From the cell containing the given text, extract its center point as [x, y] coordinate. 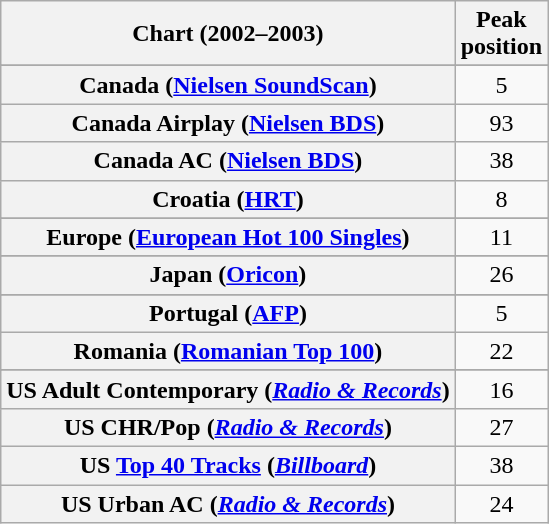
Portugal (AFP) [228, 313]
Europe (European Hot 100 Singles) [228, 237]
11 [501, 237]
27 [501, 427]
22 [501, 351]
16 [501, 389]
26 [501, 275]
Canada AC (Nielsen BDS) [228, 161]
US Adult Contemporary (Radio & Records) [228, 389]
Romania (Romanian Top 100) [228, 351]
Canada Airplay (Nielsen BDS) [228, 123]
Peakposition [501, 34]
8 [501, 199]
93 [501, 123]
Croatia (HRT) [228, 199]
US Urban AC (Radio & Records) [228, 503]
Chart (2002–2003) [228, 34]
Japan (Oricon) [228, 275]
US Top 40 Tracks (Billboard) [228, 465]
24 [501, 503]
US CHR/Pop (Radio & Records) [228, 427]
Canada (Nielsen SoundScan) [228, 85]
